Search for the cell housing the specified text and yield its (X, Y) center coordinate. 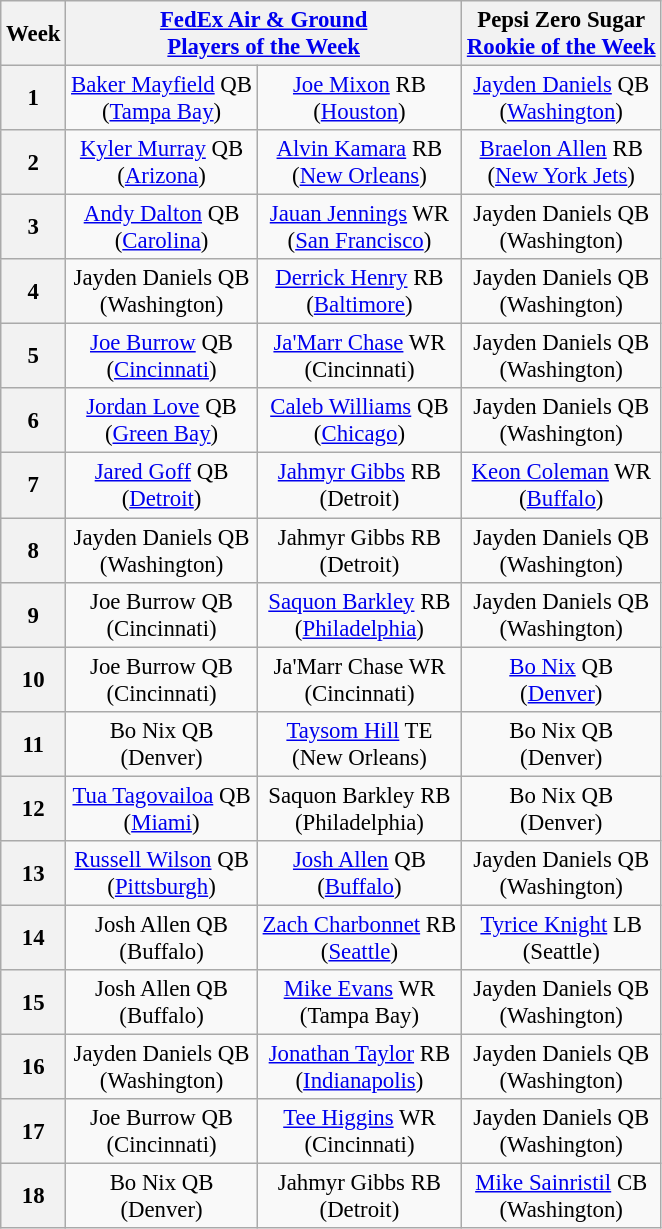
Tyrice Knight LB(Seattle) (562, 938)
Jauan Jennings WR(San Francisco) (359, 228)
8 (34, 550)
17 (34, 1132)
Jonathan Taylor RB(Indianapolis) (359, 1066)
15 (34, 1002)
13 (34, 874)
1 (34, 98)
16 (34, 1066)
Tua Tagovailoa QB(Miami) (162, 808)
Andy Dalton QB(Carolina) (162, 228)
9 (34, 614)
Jordan Love QB(Green Bay) (162, 420)
12 (34, 808)
Derrick Henry RB(Baltimore) (359, 292)
Jared Goff QB(Detroit) (162, 486)
Zach Charbonnet RB(Seattle) (359, 938)
18 (34, 1196)
Taysom Hill TE(New Orleans) (359, 744)
Mike Sainristil CB(Washington) (562, 1196)
Joe Mixon RB(Houston) (359, 98)
5 (34, 356)
Kyler Murray QB(Arizona) (162, 162)
Caleb Williams QB(Chicago) (359, 420)
Mike Evans WR(Tampa Bay) (359, 1002)
Alvin Kamara RB(New Orleans) (359, 162)
Baker Mayfield QB(Tampa Bay) (162, 98)
7 (34, 486)
FedEx Air & GroundPlayers of the Week (264, 34)
Keon Coleman WR(Buffalo) (562, 486)
4 (34, 292)
14 (34, 938)
Pepsi Zero SugarRookie of the Week (562, 34)
10 (34, 680)
2 (34, 162)
Braelon Allen RB(New York Jets) (562, 162)
6 (34, 420)
Tee Higgins WR(Cincinnati) (359, 1132)
Week (34, 34)
Russell Wilson QB(Pittsburgh) (162, 874)
3 (34, 228)
11 (34, 744)
